Scan for the cell matching the given text and deliver its [X, Y] coordinate at center. 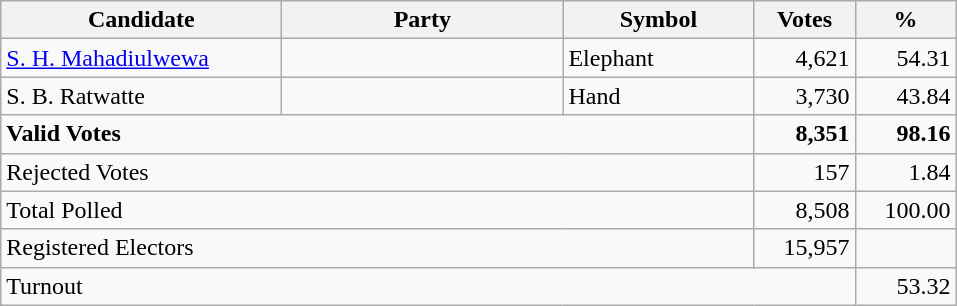
100.00 [906, 210]
15,957 [804, 248]
1.84 [906, 172]
43.84 [906, 96]
4,621 [804, 58]
Candidate [142, 20]
S. H. Mahadiulwewa [142, 58]
54.31 [906, 58]
% [906, 20]
Hand [658, 96]
Rejected Votes [378, 172]
Total Polled [378, 210]
Symbol [658, 20]
Turnout [428, 286]
53.32 [906, 286]
8,508 [804, 210]
3,730 [804, 96]
S. B. Ratwatte [142, 96]
Registered Electors [378, 248]
Party [422, 20]
Valid Votes [378, 134]
98.16 [906, 134]
Elephant [658, 58]
8,351 [804, 134]
Votes [804, 20]
157 [804, 172]
